Pinpoint the cell where the given text exists, returning its [X, Y] midpoint coordinate. 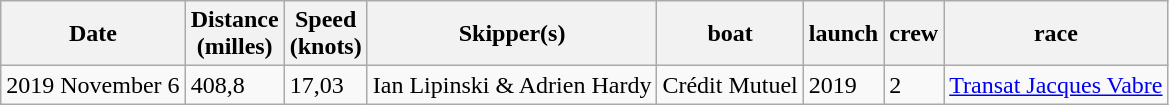
Date [93, 34]
2019 November 6 [93, 85]
launch [843, 34]
boat [730, 34]
408,8 [234, 85]
Distance(milles) [234, 34]
race [1056, 34]
Transat Jacques Vabre [1056, 85]
Skipper(s) [512, 34]
Crédit Mutuel [730, 85]
2 [914, 85]
Ian Lipinski & Adrien Hardy [512, 85]
17,03 [326, 85]
crew [914, 34]
2019 [843, 85]
Speed(knots) [326, 34]
